Return the (X, Y) coordinate for the center point of the cell that contains the specified text.  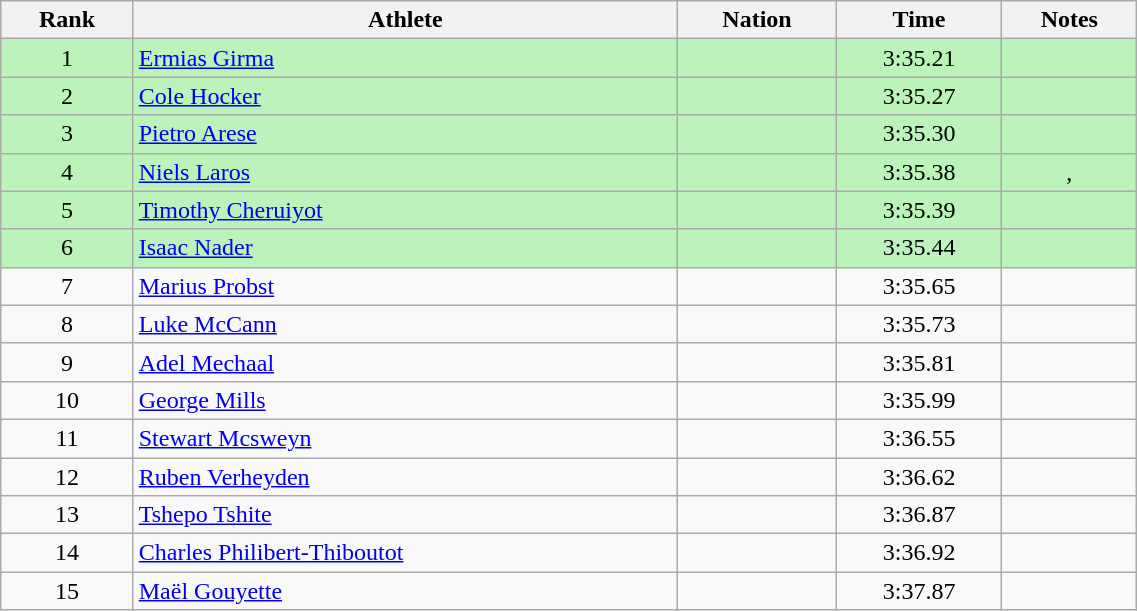
Stewart Mcsweyn (405, 438)
12 (67, 477)
10 (67, 400)
3:36.62 (918, 477)
9 (67, 362)
3:35.39 (918, 210)
Maël Gouyette (405, 591)
Athlete (405, 20)
Charles Philibert-Thiboutot (405, 553)
3:35.73 (918, 324)
3:35.21 (918, 58)
3:35.65 (918, 286)
3:35.81 (918, 362)
4 (67, 172)
3:35.99 (918, 400)
14 (67, 553)
Pietro Arese (405, 134)
3:35.38 (918, 172)
15 (67, 591)
Ermias Girma (405, 58)
3:35.27 (918, 96)
Notes (1070, 20)
Luke McCann (405, 324)
Niels Laros (405, 172)
3:36.92 (918, 553)
11 (67, 438)
, (1070, 172)
Time (918, 20)
2 (67, 96)
3:35.44 (918, 248)
Nation (758, 20)
Marius Probst (405, 286)
3:35.30 (918, 134)
Cole Hocker (405, 96)
Tshepo Tshite (405, 515)
3:36.87 (918, 515)
Ruben Verheyden (405, 477)
Rank (67, 20)
1 (67, 58)
Adel Mechaal (405, 362)
George Mills (405, 400)
13 (67, 515)
6 (67, 248)
3:36.55 (918, 438)
Isaac Nader (405, 248)
Timothy Cheruiyot (405, 210)
3:37.87 (918, 591)
3 (67, 134)
8 (67, 324)
5 (67, 210)
7 (67, 286)
